From the cell containing the given text, extract its center point as (x, y) coordinate. 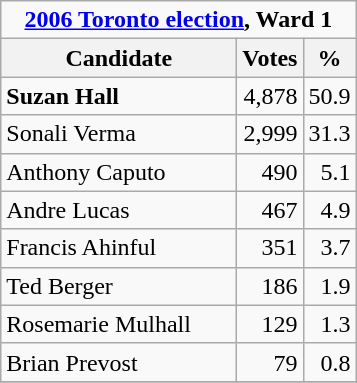
Suzan Hall (119, 96)
Candidate (119, 58)
50.9 (330, 96)
4,878 (270, 96)
1.3 (330, 324)
79 (270, 362)
Rosemarie Mulhall (119, 324)
186 (270, 286)
467 (270, 210)
Sonali Verma (119, 134)
351 (270, 248)
490 (270, 172)
2,999 (270, 134)
1.9 (330, 286)
0.8 (330, 362)
129 (270, 324)
Anthony Caputo (119, 172)
Francis Ahinful (119, 248)
Votes (270, 58)
Brian Prevost (119, 362)
3.7 (330, 248)
4.9 (330, 210)
31.3 (330, 134)
Andre Lucas (119, 210)
5.1 (330, 172)
2006 Toronto election, Ward 1 (178, 20)
Ted Berger (119, 286)
% (330, 58)
